Identify which cell holds the provided text, then report its [X, Y] central coordinate. 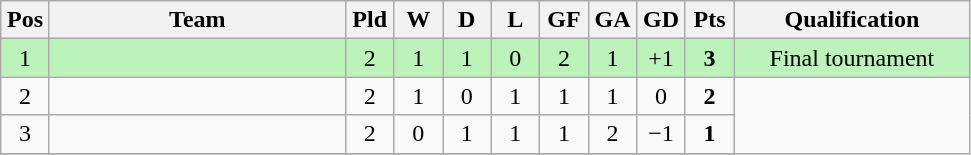
D [466, 20]
Pld [370, 20]
Qualification [852, 20]
Team [197, 20]
GD [662, 20]
Final tournament [852, 58]
Pts [710, 20]
W [418, 20]
GF [564, 20]
GA [612, 20]
Pos [26, 20]
−1 [662, 134]
+1 [662, 58]
L [516, 20]
